Find where the given text appears and provide that cell's center as (X, Y) coordinate. 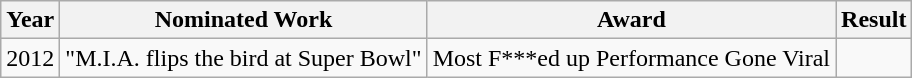
2012 (30, 58)
Award (631, 20)
Year (30, 20)
"M.I.A. flips the bird at Super Bowl" (244, 58)
Most F***ed up Performance Gone Viral (631, 58)
Nominated Work (244, 20)
Result (874, 20)
